Extract the (x, y) coordinate from the center of the cell holding the provided text.  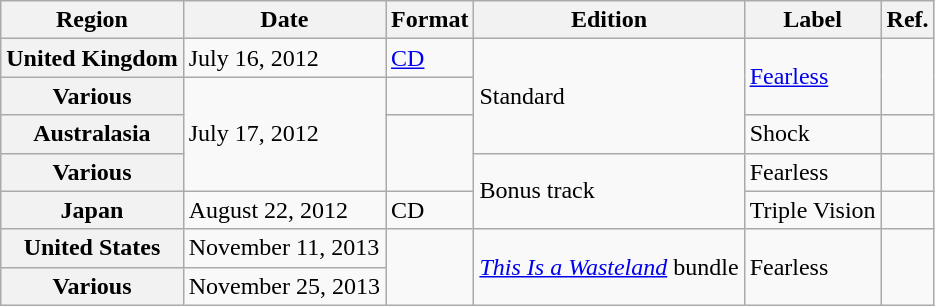
August 22, 2012 (284, 210)
Edition (609, 20)
Shock (812, 134)
Japan (92, 210)
July 16, 2012 (284, 58)
Australasia (92, 134)
Ref. (908, 20)
Bonus track (609, 191)
Label (812, 20)
Date (284, 20)
July 17, 2012 (284, 134)
November 11, 2013 (284, 248)
United States (92, 248)
United Kingdom (92, 58)
Region (92, 20)
Standard (609, 96)
November 25, 2013 (284, 286)
This Is a Wasteland bundle (609, 267)
Format (430, 20)
Triple Vision (812, 210)
